Capture the cell that displays the provided text and extract its [x, y] central coordinate. 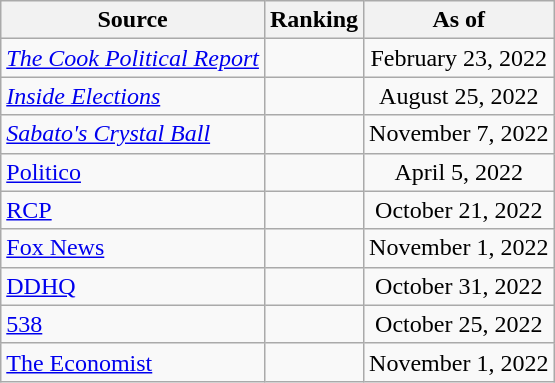
As of [459, 20]
October 31, 2022 [459, 286]
Inside Elections [133, 96]
August 25, 2022 [459, 96]
February 23, 2022 [459, 58]
The Economist [133, 362]
Politico [133, 172]
Source [133, 20]
Fox News [133, 248]
Sabato's Crystal Ball [133, 134]
October 21, 2022 [459, 210]
DDHQ [133, 286]
October 25, 2022 [459, 324]
April 5, 2022 [459, 172]
Ranking [314, 20]
538 [133, 324]
November 7, 2022 [459, 134]
The Cook Political Report [133, 58]
RCP [133, 210]
